Extract the [x, y] coordinate from the center of the cell holding the provided text.  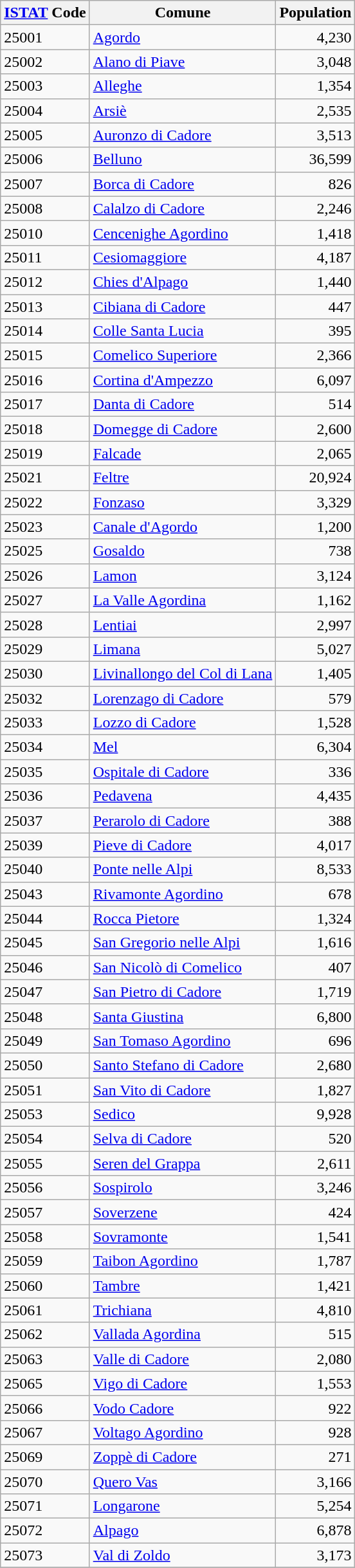
3,173 [315, 1555]
Sovramonte [183, 1237]
Ospitale di Cadore [183, 772]
1,200 [315, 527]
447 [315, 307]
Borca di Cadore [183, 184]
San Tomaso Agordino [183, 1041]
Seren del Grappa [183, 1163]
Comune [183, 13]
25072 [45, 1531]
515 [315, 1335]
Mel [183, 747]
Pieve di Cadore [183, 845]
25063 [45, 1359]
514 [315, 405]
Cibiana di Cadore [183, 307]
928 [315, 1432]
Cencenighe Agordino [183, 233]
Lozzo di Cadore [183, 723]
25045 [45, 943]
25040 [45, 870]
San Gregorio nelle Alpi [183, 943]
San Pietro di Cadore [183, 992]
Sedico [183, 1115]
25015 [45, 356]
Selva di Cadore [183, 1139]
25070 [45, 1481]
25021 [45, 478]
336 [315, 772]
1,719 [315, 992]
2,366 [315, 356]
25044 [45, 918]
Calalzo di Cadore [183, 208]
Alpago [183, 1531]
678 [315, 894]
Trichiana [183, 1310]
4,017 [315, 845]
Soverzene [183, 1212]
25065 [45, 1383]
4,810 [315, 1310]
25050 [45, 1065]
388 [315, 821]
La Valle Agordina [183, 600]
696 [315, 1041]
25001 [45, 37]
738 [315, 551]
25053 [45, 1115]
25017 [45, 405]
Arsiè [183, 111]
25055 [45, 1163]
Belluno [183, 160]
25006 [45, 160]
407 [315, 967]
San Vito di Cadore [183, 1090]
25071 [45, 1506]
2,680 [315, 1065]
9,928 [315, 1115]
25035 [45, 772]
25026 [45, 576]
25061 [45, 1310]
Comelico Superiore [183, 356]
25073 [45, 1555]
25025 [45, 551]
271 [315, 1457]
Lentiai [183, 624]
579 [315, 698]
Santa Giustina [183, 1016]
4,435 [315, 796]
Fonzaso [183, 502]
1,528 [315, 723]
25007 [45, 184]
Alleghe [183, 86]
Vodo Cadore [183, 1408]
4,230 [315, 37]
Taibon Agordino [183, 1261]
Chies d'Alpago [183, 282]
25054 [45, 1139]
Danta di Cadore [183, 405]
25049 [45, 1041]
2,997 [315, 624]
San Nicolò di Comelico [183, 967]
1,553 [315, 1383]
922 [315, 1408]
25004 [45, 111]
36,599 [315, 160]
25069 [45, 1457]
25066 [45, 1408]
25029 [45, 649]
25046 [45, 967]
Canale d'Agordo [183, 527]
Quero Vas [183, 1481]
25048 [45, 1016]
3,513 [315, 135]
1,827 [315, 1090]
Lamon [183, 576]
ISTAT Code [45, 13]
25023 [45, 527]
2,065 [315, 453]
5,027 [315, 649]
25018 [45, 429]
8,533 [315, 870]
Sospirolo [183, 1188]
Pedavena [183, 796]
3,048 [315, 62]
25014 [45, 331]
1,324 [315, 918]
Domegge di Cadore [183, 429]
395 [315, 331]
25012 [45, 282]
25059 [45, 1261]
1,541 [315, 1237]
Colle Santa Lucia [183, 331]
5,254 [315, 1506]
25033 [45, 723]
25036 [45, 796]
25037 [45, 821]
Voltago Agordino [183, 1432]
Cesiomaggiore [183, 257]
2,535 [315, 111]
1,616 [315, 943]
Ponte nelle Alpi [183, 870]
4,187 [315, 257]
25002 [45, 62]
Rivamonte Agordino [183, 894]
826 [315, 184]
25005 [45, 135]
2,611 [315, 1163]
Lorenzago di Cadore [183, 698]
2,246 [315, 208]
Population [315, 13]
3,166 [315, 1481]
2,600 [315, 429]
520 [315, 1139]
25060 [45, 1286]
25047 [45, 992]
1,421 [315, 1286]
Tambre [183, 1286]
Agordo [183, 37]
25043 [45, 894]
25016 [45, 380]
25030 [45, 673]
3,246 [315, 1188]
Vigo di Cadore [183, 1383]
Rocca Pietore [183, 918]
25051 [45, 1090]
Vallada Agordina [183, 1335]
25039 [45, 845]
Livinallongo del Col di Lana [183, 673]
25013 [45, 307]
25062 [45, 1335]
6,800 [315, 1016]
Perarolo di Cadore [183, 821]
25032 [45, 698]
Longarone [183, 1506]
25022 [45, 502]
6,097 [315, 380]
Valle di Cadore [183, 1359]
25003 [45, 86]
25019 [45, 453]
Santo Stefano di Cadore [183, 1065]
25056 [45, 1188]
424 [315, 1212]
6,304 [315, 747]
3,329 [315, 502]
1,354 [315, 86]
Auronzo di Cadore [183, 135]
1,162 [315, 600]
25008 [45, 208]
25010 [45, 233]
25034 [45, 747]
25057 [45, 1212]
2,080 [315, 1359]
25028 [45, 624]
Alano di Piave [183, 62]
Limana [183, 649]
25067 [45, 1432]
Gosaldo [183, 551]
20,924 [315, 478]
3,124 [315, 576]
Falcade [183, 453]
25011 [45, 257]
6,878 [315, 1531]
1,440 [315, 282]
1,418 [315, 233]
1,405 [315, 673]
Cortina d'Ampezzo [183, 380]
1,787 [315, 1261]
25027 [45, 600]
Val di Zoldo [183, 1555]
Feltre [183, 478]
25058 [45, 1237]
Zoppè di Cadore [183, 1457]
